For the text-containing cell, return its midpoint in [x, y] coordinate format. 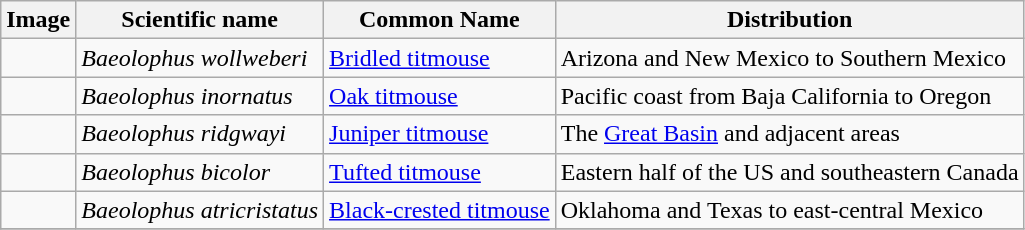
Oklahoma and Texas to east-central Mexico [790, 210]
Baeolophus ridgwayi [200, 134]
Scientific name [200, 20]
Common Name [440, 20]
Baeolophus wollweberi [200, 58]
Image [38, 20]
Juniper titmouse [440, 134]
Baeolophus bicolor [200, 172]
Black-crested titmouse [440, 210]
Arizona and New Mexico to Southern Mexico [790, 58]
Baeolophus inornatus [200, 96]
Baeolophus atricristatus [200, 210]
Pacific coast from Baja California to Oregon [790, 96]
Tufted titmouse [440, 172]
The Great Basin and adjacent areas [790, 134]
Distribution [790, 20]
Oak titmouse [440, 96]
Eastern half of the US and southeastern Canada [790, 172]
Bridled titmouse [440, 58]
